Return [X, Y] of the center of cell containing provided text 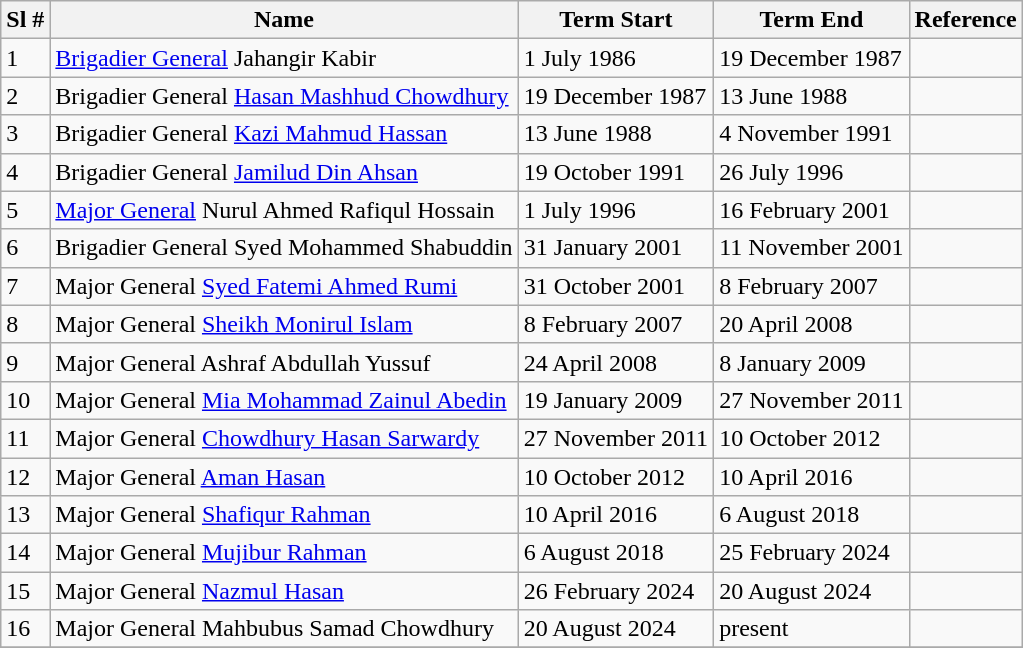
Brigadier General Hasan Mashhud Chowdhury [284, 96]
12 [26, 477]
1 July 1996 [616, 210]
3 [26, 134]
Brigadier General Jahangir Kabir [284, 58]
1 July 1986 [616, 58]
Major General Chowdhury Hasan Sarwardy [284, 438]
4 November 1991 [812, 134]
1 [26, 58]
5 [26, 210]
19 October 1991 [616, 172]
present [812, 629]
13 [26, 515]
6 [26, 248]
31 January 2001 [616, 248]
31 October 2001 [616, 286]
Term Start [616, 20]
4 [26, 172]
11 November 2001 [812, 248]
8 [26, 324]
Major General Sheikh Monirul Islam [284, 324]
25 February 2024 [812, 553]
24 April 2008 [616, 362]
Brigadier General Jamilud Din Ahsan [284, 172]
7 [26, 286]
Major General Nazmul Hasan [284, 591]
2 [26, 96]
Brigadier General Kazi Mahmud Hassan [284, 134]
Major General Shafiqur Rahman [284, 515]
Major General Nurul Ahmed Rafiqul Hossain [284, 210]
16 February 2001 [812, 210]
Major General Syed Fatemi Ahmed Rumi [284, 286]
Sl # [26, 20]
26 February 2024 [616, 591]
14 [26, 553]
26 July 1996 [812, 172]
9 [26, 362]
Brigadier General Syed Mohammed Shabuddin [284, 248]
11 [26, 438]
Major General Aman Hasan [284, 477]
20 April 2008 [812, 324]
10 [26, 400]
Major General Mahbubus Samad Chowdhury [284, 629]
15 [26, 591]
Name [284, 20]
Major General Mia Mohammad Zainul Abedin [284, 400]
Major General Mujibur Rahman [284, 553]
Reference [966, 20]
Term End [812, 20]
19 January 2009 [616, 400]
16 [26, 629]
Major General Ashraf Abdullah Yussuf [284, 362]
8 January 2009 [812, 362]
